From the cell containing the given text, extract its center point as (X, Y) coordinate. 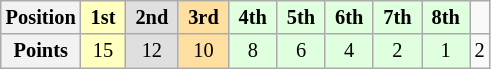
4 (349, 51)
15 (104, 51)
7th (397, 17)
1st (104, 17)
8th (446, 17)
1 (446, 51)
Position (41, 17)
4th (253, 17)
Points (41, 51)
3rd (203, 17)
5th (301, 17)
6 (301, 51)
12 (152, 51)
6th (349, 17)
8 (253, 51)
2nd (152, 17)
10 (203, 51)
